Provide the [x, y] coordinate of the cell's center where the given text is located.  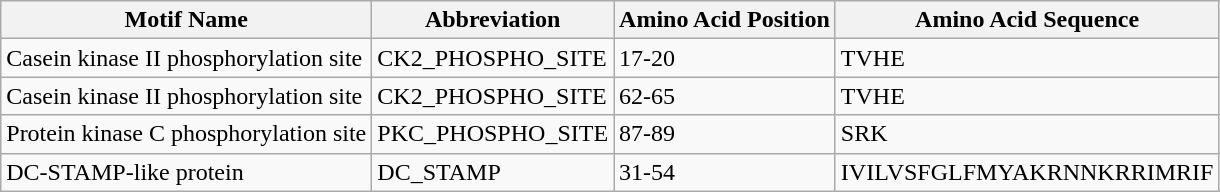
Protein kinase C phosphorylation site [186, 134]
87-89 [725, 134]
DC-STAMP-like protein [186, 172]
Amino Acid Position [725, 20]
Motif Name [186, 20]
PKC_PHOSPHO_SITE [493, 134]
Amino Acid Sequence [1027, 20]
SRK [1027, 134]
DC_STAMP [493, 172]
17-20 [725, 58]
IVILVSFGLFMYAKRNNKRRIMRIF [1027, 172]
31-54 [725, 172]
62-65 [725, 96]
Abbreviation [493, 20]
